Return [X, Y] of the center of cell containing provided text 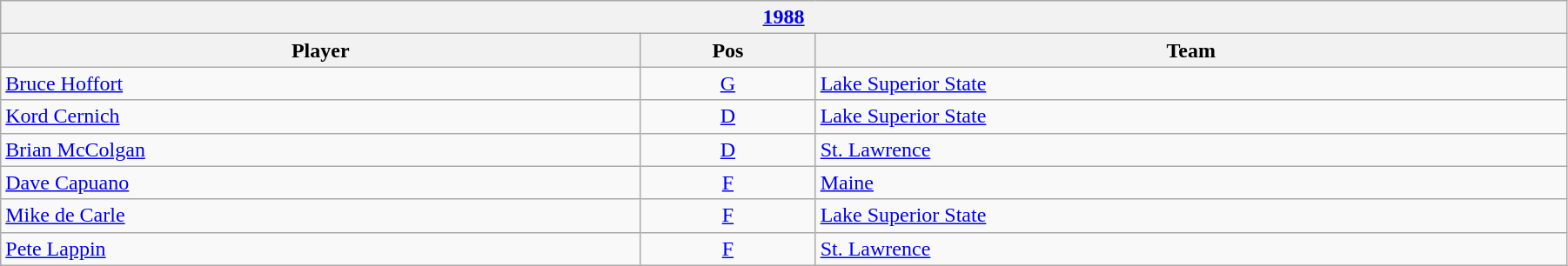
Team [1190, 50]
Brian McColgan [320, 150]
Bruce Hoffort [320, 83]
Dave Capuano [320, 183]
Maine [1190, 183]
Player [320, 50]
Pete Lappin [320, 249]
Kord Cernich [320, 116]
Mike de Carle [320, 216]
Pos [727, 50]
1988 [784, 17]
G [727, 83]
